Scan for the cell matching the given text and deliver its [X, Y] coordinate at center. 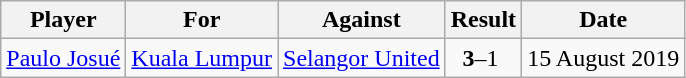
Against [362, 20]
Kuala Lumpur [202, 58]
Selangor United [362, 58]
Paulo Josué [64, 58]
For [202, 20]
15 August 2019 [604, 58]
3–1 [483, 58]
Player [64, 20]
Date [604, 20]
Result [483, 20]
